From the cell containing the given text, extract its center point as [x, y] coordinate. 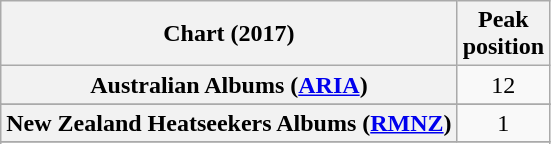
12 [503, 85]
New Zealand Heatseekers Albums (RMNZ) [229, 123]
Chart (2017) [229, 34]
Australian Albums (ARIA) [229, 85]
Peak position [503, 34]
1 [503, 123]
